Pinpoint the cell where the given text exists, returning its [X, Y] midpoint coordinate. 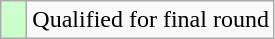
Qualified for final round [151, 20]
